Return the [X, Y] coordinate for the center point of the cell that contains the specified text.  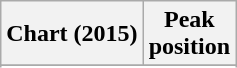
Peakposition [189, 34]
Chart (2015) [72, 34]
